Return the (x, y) coordinate for the center point of the cell that contains the specified text.  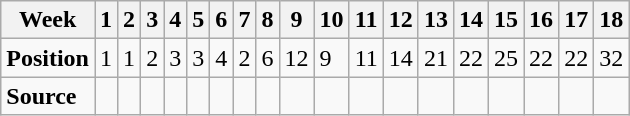
5 (198, 20)
32 (612, 58)
Source (48, 96)
10 (332, 20)
15 (506, 20)
13 (436, 20)
16 (542, 20)
Position (48, 58)
18 (612, 20)
17 (576, 20)
25 (506, 58)
21 (436, 58)
7 (244, 20)
Week (48, 20)
8 (268, 20)
